Scan for the cell matching the given text and deliver its (x, y) coordinate at center. 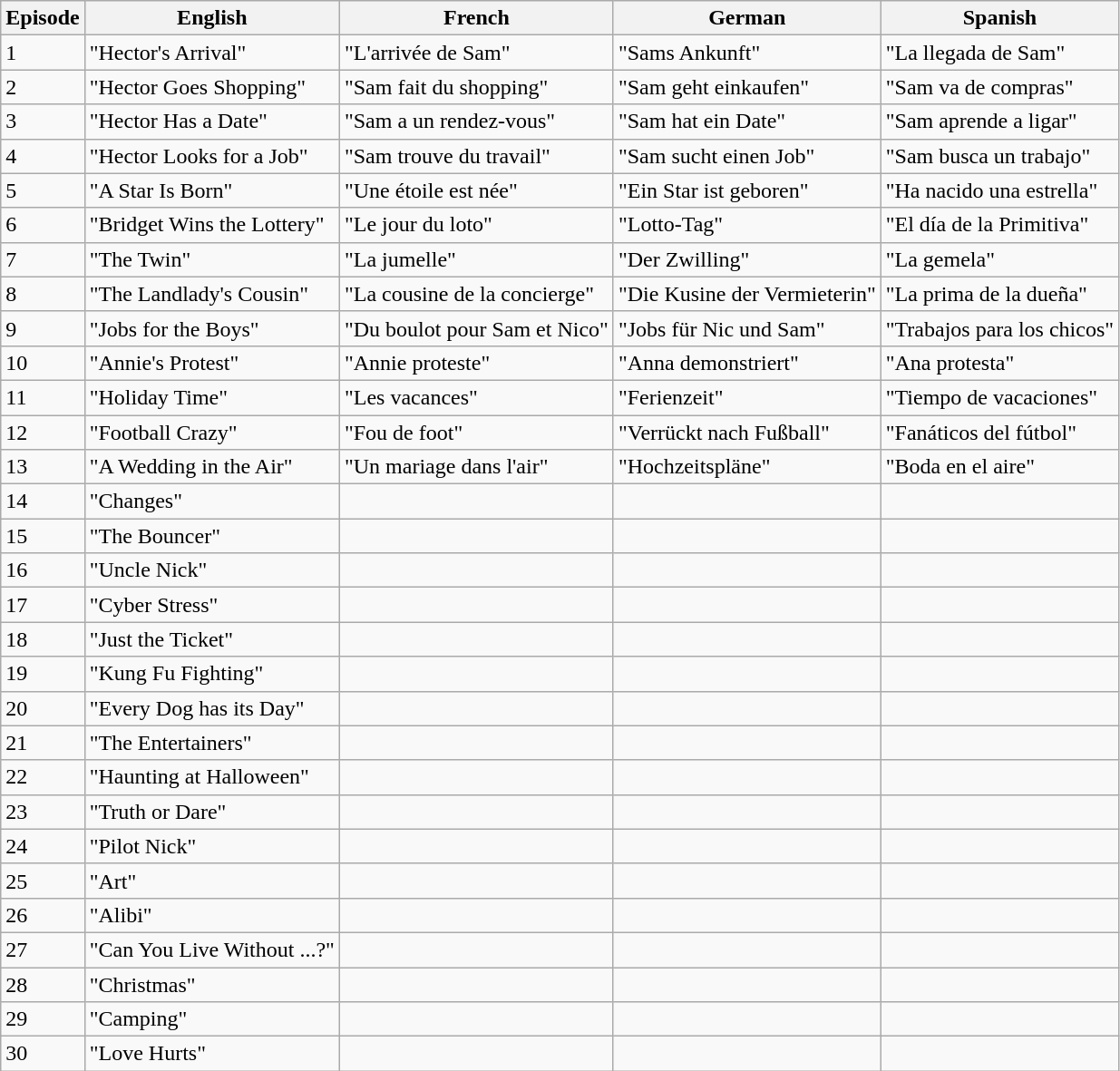
"Just the Ticket" (212, 639)
18 (43, 639)
"L'arrivée de Sam" (476, 53)
"Sam fait du shopping" (476, 87)
5 (43, 190)
12 (43, 433)
"Christmas" (212, 984)
"Changes" (212, 501)
"Hector Goes Shopping" (212, 87)
English (212, 18)
24 (43, 846)
"Sam busca un trabajo" (999, 156)
8 (43, 294)
28 (43, 984)
French (476, 18)
"Bridget Wins the Lottery" (212, 225)
"The Landlady's Cousin" (212, 294)
16 (43, 570)
15 (43, 536)
23 (43, 812)
"Anna demonstriert" (747, 363)
"Hochzeitspläne" (747, 467)
"Un mariage dans l'air" (476, 467)
"Holiday Time" (212, 397)
13 (43, 467)
"El día de la Primitiva" (999, 225)
30 (43, 1054)
"Love Hurts" (212, 1054)
"Trabajos para los chicos" (999, 328)
"Fou de foot" (476, 433)
22 (43, 777)
"Tiempo de vacaciones" (999, 397)
"Can You Live Without ...?" (212, 949)
"Ferienzeit" (747, 397)
17 (43, 605)
21 (43, 743)
14 (43, 501)
"Hector Has a Date" (212, 122)
"The Entertainers" (212, 743)
"Les vacances" (476, 397)
"Fanáticos del fútbol" (999, 433)
"Ein Star ist geboren" (747, 190)
"Sam geht einkaufen" (747, 87)
"La llegada de Sam" (999, 53)
"Sams Ankunft" (747, 53)
3 (43, 122)
"Jobs für Nic und Sam" (747, 328)
"Cyber Stress" (212, 605)
"Boda en el aire" (999, 467)
German (747, 18)
"The Twin" (212, 259)
29 (43, 1019)
"Der Zwilling" (747, 259)
"La jumelle" (476, 259)
"Verrückt nach Fußball" (747, 433)
"Alibi" (212, 915)
"Sam aprende a ligar" (999, 122)
"Sam va de compras" (999, 87)
2 (43, 87)
"Annie proteste" (476, 363)
"Art" (212, 881)
"Lotto-Tag" (747, 225)
"Hector Looks for a Job" (212, 156)
"Une étoile est née" (476, 190)
"Sam a un rendez-vous" (476, 122)
19 (43, 674)
"La gemela" (999, 259)
"The Bouncer" (212, 536)
"Camping" (212, 1019)
6 (43, 225)
"Haunting at Halloween" (212, 777)
"Every Dog has its Day" (212, 708)
"Sam sucht einen Job" (747, 156)
"Ha nacido una estrella" (999, 190)
"Pilot Nick" (212, 846)
Episode (43, 18)
27 (43, 949)
26 (43, 915)
Spanish (999, 18)
20 (43, 708)
"Kung Fu Fighting" (212, 674)
9 (43, 328)
1 (43, 53)
"Le jour du loto" (476, 225)
"Die Kusine der Vermieterin" (747, 294)
11 (43, 397)
"Sam trouve du travail" (476, 156)
"Sam hat ein Date" (747, 122)
"La cousine de la concierge" (476, 294)
10 (43, 363)
"Jobs for the Boys" (212, 328)
"A Star Is Born" (212, 190)
7 (43, 259)
"Uncle Nick" (212, 570)
"Truth or Dare" (212, 812)
4 (43, 156)
"Du boulot pour Sam et Nico" (476, 328)
"Annie's Protest" (212, 363)
"La prima de la dueña" (999, 294)
"A Wedding in the Air" (212, 467)
"Football Crazy" (212, 433)
25 (43, 881)
"Hector's Arrival" (212, 53)
"Ana protesta" (999, 363)
